Capture the cell that displays the provided text and extract its [x, y] central coordinate. 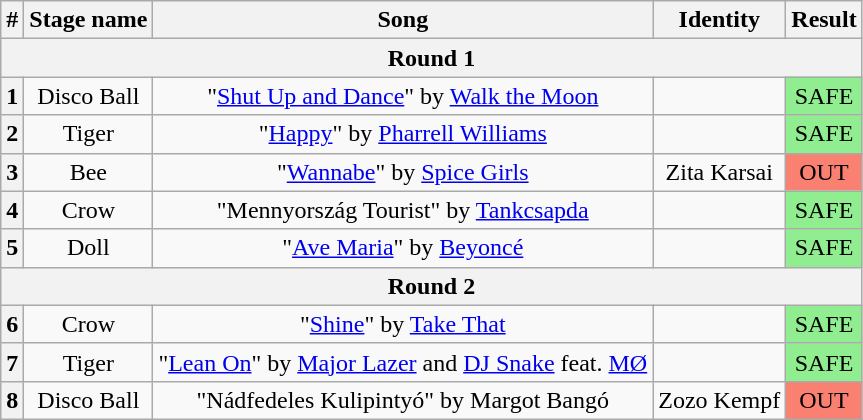
"Happy" by Pharrell Williams [403, 134]
Zita Karsai [720, 172]
Identity [720, 20]
"Shine" by Take That [403, 324]
"Ave Maria" by Beyoncé [403, 248]
Stage name [88, 20]
"Wannabe" by Spice Girls [403, 172]
Bee [88, 172]
6 [12, 324]
Round 1 [432, 58]
Doll [88, 248]
2 [12, 134]
Song [403, 20]
"Shut Up and Dance" by Walk the Moon [403, 96]
"Mennyország Tourist" by Tankcsapda [403, 210]
8 [12, 400]
Round 2 [432, 286]
7 [12, 362]
4 [12, 210]
5 [12, 248]
1 [12, 96]
Result [824, 20]
"Nádfedeles Kulipintyó" by Margot Bangó [403, 400]
3 [12, 172]
Zozo Kempf [720, 400]
# [12, 20]
"Lean On" by Major Lazer and DJ Snake feat. MØ [403, 362]
